Provide the (X, Y) coordinate of the cell's center where the given text is located.  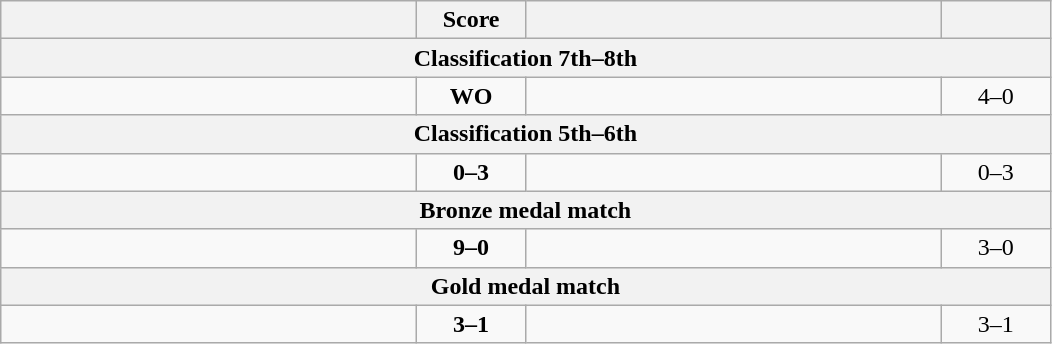
Gold medal match (526, 286)
4–0 (996, 96)
9–0 (472, 248)
Bronze medal match (526, 210)
3–0 (996, 248)
Score (472, 20)
WO (472, 96)
Classification 7th–8th (526, 58)
Classification 5th–6th (526, 134)
